Detect which cell encompasses the target text, then output its (x, y) center coordinate. 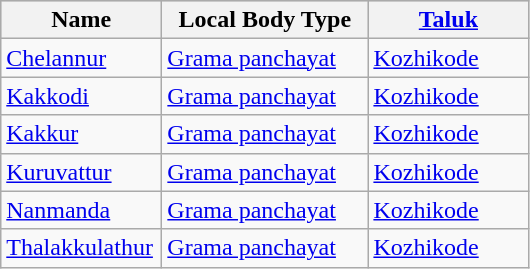
Nanmanda (82, 210)
Kuruvattur (82, 172)
Thalakkulathur (82, 248)
Taluk (448, 20)
Kakkodi (82, 96)
Local Body Type (265, 20)
Kakkur (82, 134)
Chelannur (82, 58)
Name (82, 20)
